Extract the (X, Y) coordinate from the center of the cell holding the provided text.  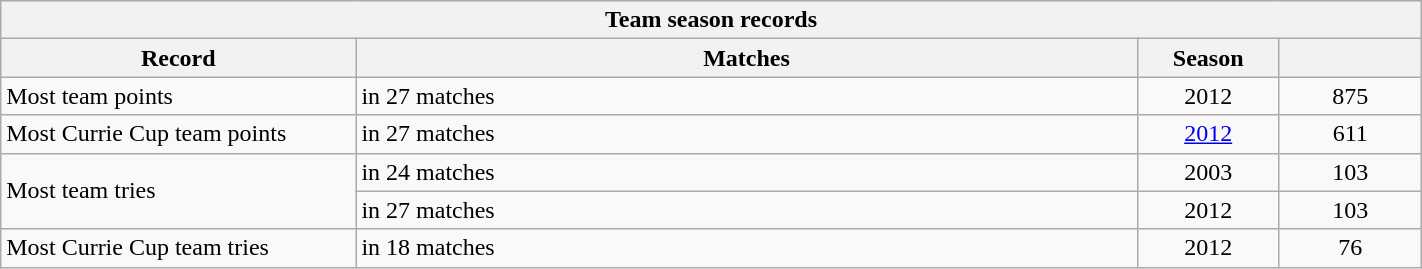
875 (1350, 96)
in 24 matches (746, 172)
Team season records (711, 20)
611 (1350, 134)
Season (1208, 58)
Most Currie Cup team points (178, 134)
Matches (746, 58)
Most team tries (178, 191)
Most Currie Cup team tries (178, 248)
Record (178, 58)
2003 (1208, 172)
in 18 matches (746, 248)
76 (1350, 248)
Most team points (178, 96)
